Find where the given text appears and provide that cell's center as (X, Y) coordinate. 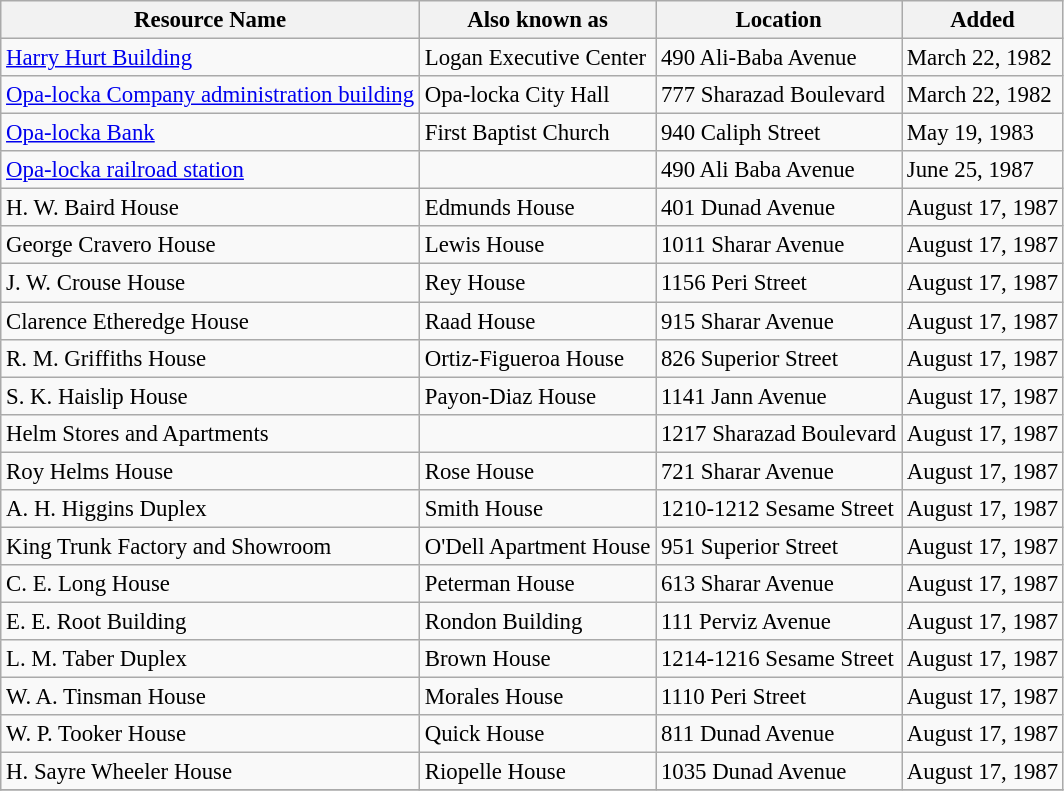
Payon-Diaz House (537, 396)
C. E. Long House (210, 584)
Added (983, 20)
Logan Executive Center (537, 58)
Peterman House (537, 584)
W. A. Tinsman House (210, 697)
Edmunds House (537, 208)
E. E. Root Building (210, 621)
J. W. Crouse House (210, 283)
George Cravero House (210, 245)
Harry Hurt Building (210, 58)
1110 Peri Street (779, 697)
Ortiz-Figueroa House (537, 358)
O'Dell Apartment House (537, 546)
W. P. Tooker House (210, 734)
Opa-locka City Hall (537, 95)
Smith House (537, 509)
King Trunk Factory and Showroom (210, 546)
Lewis House (537, 245)
Location (779, 20)
H. W. Baird House (210, 208)
Resource Name (210, 20)
Raad House (537, 321)
1214-1216 Sesame Street (779, 659)
490 Ali Baba Avenue (779, 170)
1217 Sharazad Boulevard (779, 433)
951 Superior Street (779, 546)
H. Sayre Wheeler House (210, 772)
1035 Dunad Avenue (779, 772)
777 Sharazad Boulevard (779, 95)
613 Sharar Avenue (779, 584)
Rey House (537, 283)
L. M. Taber Duplex (210, 659)
A. H. Higgins Duplex (210, 509)
Quick House (537, 734)
First Baptist Church (537, 133)
1156 Peri Street (779, 283)
Rose House (537, 471)
S. K. Haislip House (210, 396)
R. M. Griffiths House (210, 358)
401 Dunad Avenue (779, 208)
111 Perviz Avenue (779, 621)
Helm Stores and Apartments (210, 433)
1210-1212 Sesame Street (779, 509)
Riopelle House (537, 772)
826 Superior Street (779, 358)
Opa-locka Company administration building (210, 95)
Opa-locka railroad station (210, 170)
Rondon Building (537, 621)
940 Caliph Street (779, 133)
811 Dunad Avenue (779, 734)
721 Sharar Avenue (779, 471)
Opa-locka Bank (210, 133)
1011 Sharar Avenue (779, 245)
1141 Jann Avenue (779, 396)
June 25, 1987 (983, 170)
915 Sharar Avenue (779, 321)
Roy Helms House (210, 471)
May 19, 1983 (983, 133)
490 Ali-Baba Avenue (779, 58)
Clarence Etheredge House (210, 321)
Brown House (537, 659)
Also known as (537, 20)
Morales House (537, 697)
